Locate the cell with the specified text and output its [x, y] center coordinate. 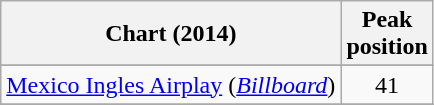
Peakposition [387, 34]
Chart (2014) [171, 34]
Mexico Ingles Airplay (Billboard) [171, 85]
41 [387, 85]
